Find where the given text appears and provide that cell's center as (x, y) coordinate. 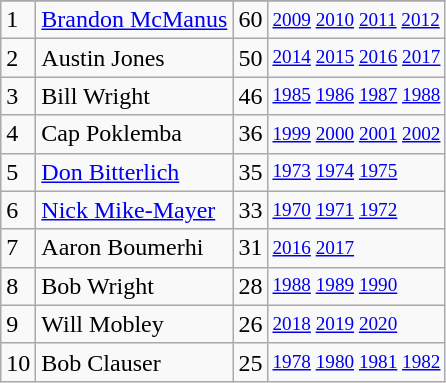
Brandon McManus (134, 20)
1988 1989 1990 (356, 286)
1985 1986 1987 1988 (356, 96)
Will Mobley (134, 324)
Austin Jones (134, 58)
Nick Mike-Mayer (134, 210)
Cap Poklemba (134, 134)
25 (250, 362)
1973 1974 1975 (356, 172)
10 (18, 362)
33 (250, 210)
Bob Clauser (134, 362)
36 (250, 134)
Don Bitterlich (134, 172)
2014 2015 2016 2017 (356, 58)
1999 2000 2001 2002 (356, 134)
5 (18, 172)
9 (18, 324)
1978 1980 1981 1982 (356, 362)
46 (250, 96)
2018 2019 2020 (356, 324)
31 (250, 248)
3 (18, 96)
2 (18, 58)
Aaron Boumerhi (134, 248)
4 (18, 134)
2009 2010 2011 2012 (356, 20)
1 (18, 20)
50 (250, 58)
6 (18, 210)
28 (250, 286)
26 (250, 324)
Bob Wright (134, 286)
Bill Wright (134, 96)
8 (18, 286)
7 (18, 248)
2016 2017 (356, 248)
60 (250, 20)
1970 1971 1972 (356, 210)
35 (250, 172)
